Determine the [X, Y] coordinate at the center of the cell enclosing the given text.  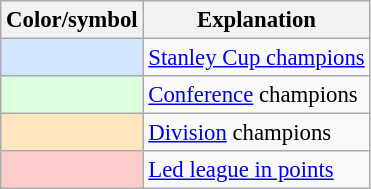
Explanation [256, 20]
Color/symbol [72, 20]
Conference champions [256, 95]
Stanley Cup champions [256, 58]
Led league in points [256, 170]
Division champions [256, 133]
